Provide the [x, y] coordinate of the cell's center where the given text is located.  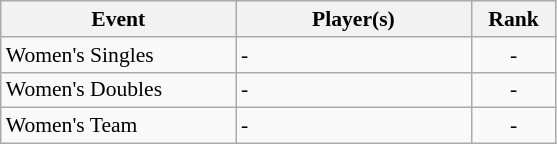
Women's Singles [118, 55]
Event [118, 19]
Women's Doubles [118, 90]
Women's Team [118, 126]
Player(s) [354, 19]
Rank [514, 19]
